Capture the cell that displays the provided text and extract its [x, y] central coordinate. 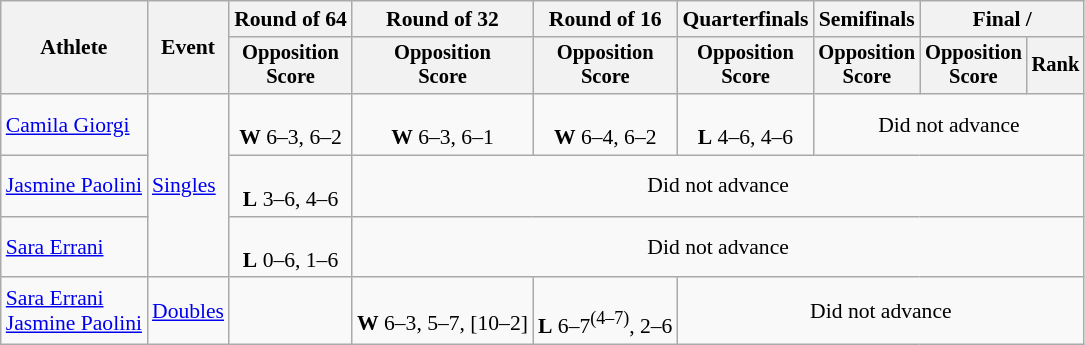
W 6–4, 6–2 [605, 124]
Sara ErraniJasmine Paolini [74, 312]
Final / [1002, 19]
Round of 64 [290, 19]
Athlete [74, 48]
Camila Giorgi [74, 124]
Rank [1056, 66]
Round of 16 [605, 19]
L 6–7(4–7), 2–6 [605, 312]
Singles [188, 186]
Round of 32 [442, 19]
L 0–6, 1–6 [290, 248]
W 6–3, 6–2 [290, 124]
Quarterfinals [745, 19]
L 3–6, 4–6 [290, 186]
Sara Errani [74, 248]
W 6–3, 6–1 [442, 124]
Event [188, 48]
W 6–3, 5–7, [10–2] [442, 312]
Jasmine Paolini [74, 186]
Semifinals [866, 19]
Doubles [188, 312]
L 4–6, 4–6 [745, 124]
